Locate the cell with the specified text and output its [X, Y] center coordinate. 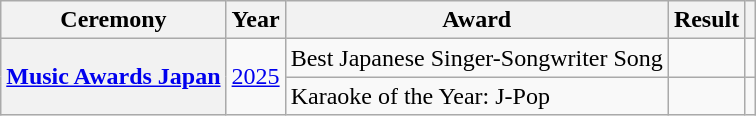
Result [706, 20]
Music Awards Japan [114, 77]
Karaoke of the Year: J-Pop [476, 96]
Year [256, 20]
Best Japanese Singer-Songwriter Song [476, 58]
Award [476, 20]
Ceremony [114, 20]
2025 [256, 77]
